Locate the cell with the specified text and output its [X, Y] center coordinate. 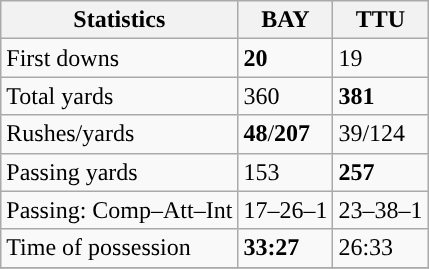
20 [286, 58]
17–26–1 [286, 210]
33:27 [286, 248]
TTU [380, 20]
26:33 [380, 248]
Rushes/yards [120, 134]
39/124 [380, 134]
Total yards [120, 96]
Time of possession [120, 248]
257 [380, 172]
48/207 [286, 134]
381 [380, 96]
19 [380, 58]
First downs [120, 58]
Passing: Comp–Att–Int [120, 210]
Statistics [120, 20]
Passing yards [120, 172]
BAY [286, 20]
23–38–1 [380, 210]
153 [286, 172]
360 [286, 96]
